Detect which cell encompasses the target text, then output its (x, y) center coordinate. 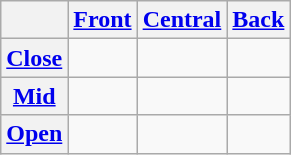
Mid (34, 96)
Back (258, 20)
Open (34, 134)
Central (182, 20)
Close (34, 58)
Front (102, 20)
